Search for the cell housing the specified text and yield its (x, y) center coordinate. 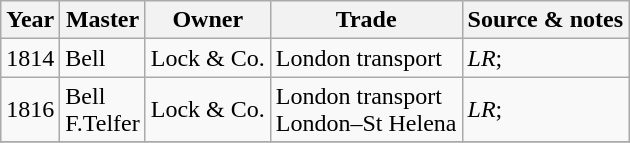
London transportLondon–St Helena (366, 110)
Owner (208, 20)
1816 (30, 110)
London transport (366, 58)
Bell (102, 58)
Trade (366, 20)
Master (102, 20)
1814 (30, 58)
Year (30, 20)
Source & notes (546, 20)
BellF.Telfer (102, 110)
